Locate the cell with the specified text and output its (X, Y) center coordinate. 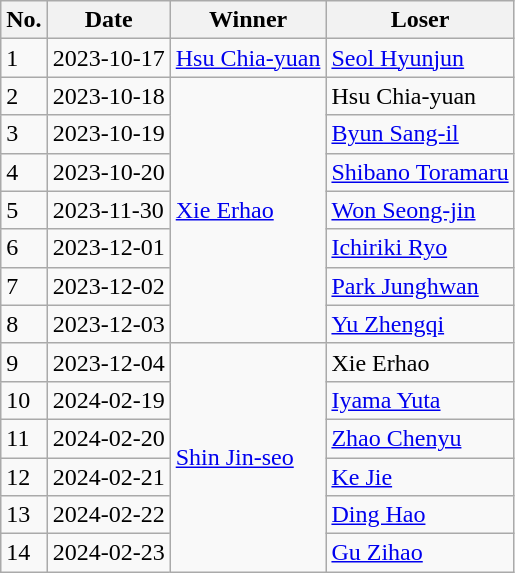
2023-12-01 (108, 248)
12 (24, 477)
2023-10-17 (108, 58)
Zhao Chenyu (420, 438)
Ichiriki Ryo (420, 248)
8 (24, 324)
Ke Jie (420, 477)
10 (24, 400)
2023-11-30 (108, 210)
Iyama Yuta (420, 400)
3 (24, 134)
4 (24, 172)
Gu Zihao (420, 553)
7 (24, 286)
Shin Jin-seo (248, 457)
Date (108, 20)
Park Junghwan (420, 286)
6 (24, 248)
Byun Sang-il (420, 134)
Ding Hao (420, 515)
13 (24, 515)
2024-02-21 (108, 477)
2 (24, 96)
1 (24, 58)
14 (24, 553)
2024-02-23 (108, 553)
2023-12-04 (108, 362)
2024-02-19 (108, 400)
Yu Zhengqi (420, 324)
No. (24, 20)
Seol Hyunjun (420, 58)
2024-02-20 (108, 438)
2023-10-18 (108, 96)
Loser (420, 20)
2023-10-19 (108, 134)
Won Seong-jin (420, 210)
11 (24, 438)
9 (24, 362)
Shibano Toramaru (420, 172)
Winner (248, 20)
2024-02-22 (108, 515)
5 (24, 210)
2023-12-03 (108, 324)
2023-12-02 (108, 286)
2023-10-20 (108, 172)
